Locate the cell with the specified text and output its [X, Y] center coordinate. 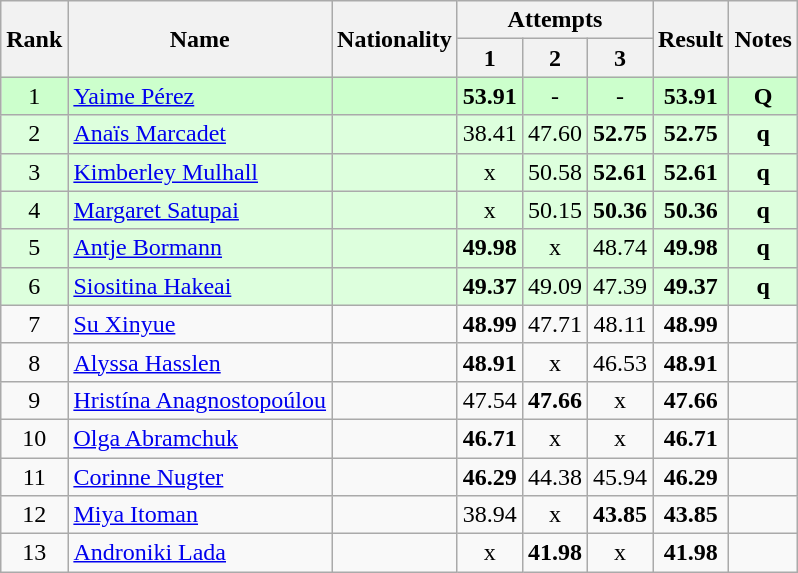
9 [34, 400]
8 [34, 362]
Anaïs Marcadet [200, 134]
Attempts [554, 20]
Androniki Lada [200, 553]
Notes [763, 39]
Rank [34, 39]
Yaime Pérez [200, 96]
Alyssa Hasslen [200, 362]
38.41 [490, 134]
47.60 [554, 134]
10 [34, 438]
47.71 [554, 324]
4 [34, 210]
Su Xinyue [200, 324]
6 [34, 286]
Corinne Nugter [200, 477]
12 [34, 515]
Miya Itoman [200, 515]
13 [34, 553]
Name [200, 39]
Result [690, 39]
Hristína Anagnostopoúlou [200, 400]
48.74 [620, 248]
49.09 [554, 286]
50.58 [554, 172]
5 [34, 248]
11 [34, 477]
Siositina Hakeai [200, 286]
47.54 [490, 400]
Margaret Satupai [200, 210]
Q [763, 96]
44.38 [554, 477]
38.94 [490, 515]
Nationality [395, 39]
45.94 [620, 477]
Kimberley Mulhall [200, 172]
50.15 [554, 210]
Antje Bormann [200, 248]
Olga Abramchuk [200, 438]
48.11 [620, 324]
7 [34, 324]
46.53 [620, 362]
47.39 [620, 286]
